Extract the [x, y] coordinate from the center of the cell holding the provided text.  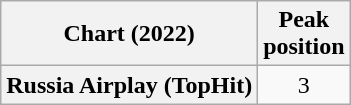
Chart (2022) [130, 34]
Peakposition [304, 34]
Russia Airplay (TopHit) [130, 85]
3 [304, 85]
